For the text-containing cell, return its midpoint in (x, y) coordinate format. 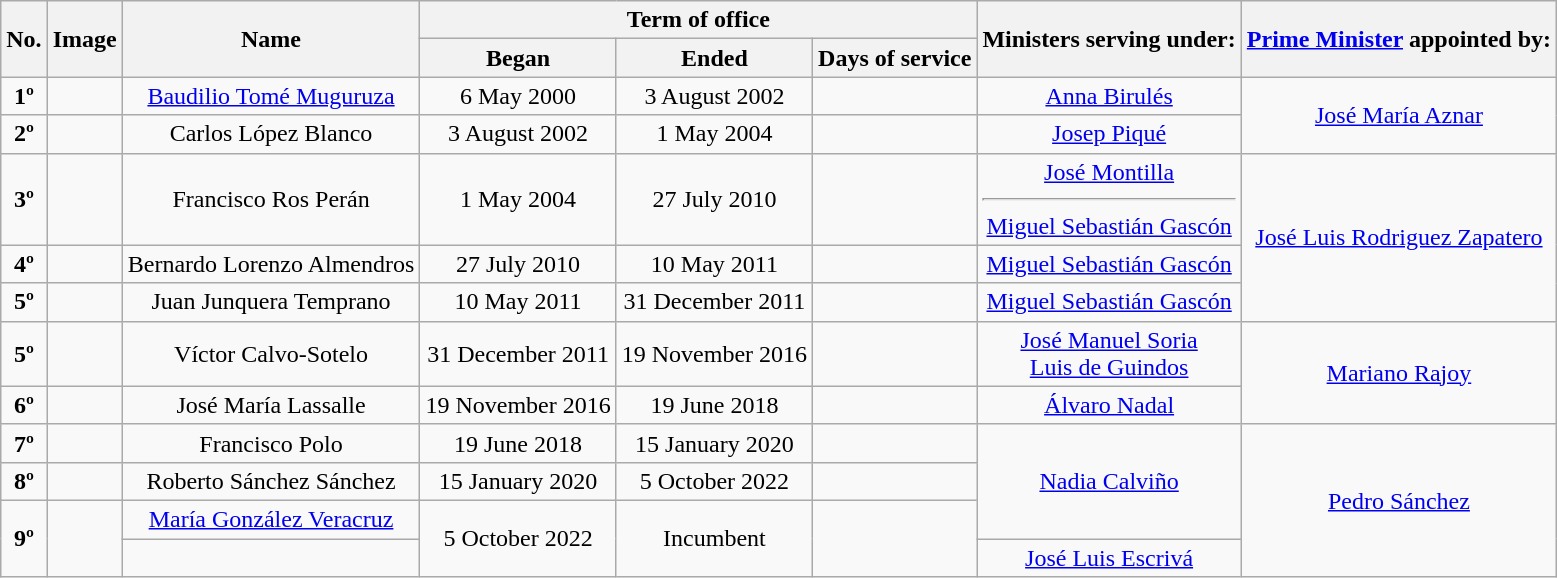
Anna Birulés (1109, 96)
Incumbent (714, 538)
6 May 2000 (518, 96)
Ended (714, 58)
José Luis Rodriguez Zapatero (1398, 237)
Prime Minister appointed by: (1398, 39)
Ministers serving under: (1109, 39)
José María Lassalle (271, 405)
Bernardo Lorenzo Almendros (271, 264)
Álvaro Nadal (1109, 405)
Name (271, 39)
José Luis Escrivá (1109, 557)
Began (518, 58)
8º (24, 481)
Roberto Sánchez Sánchez (271, 481)
José Manuel SoriaLuis de Guindos (1109, 354)
Nadia Calviño (1109, 481)
6º (24, 405)
No. (24, 39)
Image (84, 39)
7º (24, 443)
María González Veracruz (271, 519)
Carlos López Blanco (271, 134)
Juan Junquera Temprano (271, 302)
9º (24, 538)
2º (24, 134)
Term of office (698, 20)
Francisco Ros Perán (271, 199)
Mariano Rajoy (1398, 372)
José María Aznar (1398, 115)
José MontillaMiguel Sebastián Gascón (1109, 199)
Pedro Sánchez (1398, 500)
Baudilio Tomé Muguruza (271, 96)
Víctor Calvo-Sotelo (271, 354)
Josep Piqué (1109, 134)
Francisco Polo (271, 443)
3º (24, 199)
4º (24, 264)
1º (24, 96)
Days of service (895, 58)
